Capture the cell that displays the provided text and extract its (X, Y) central coordinate. 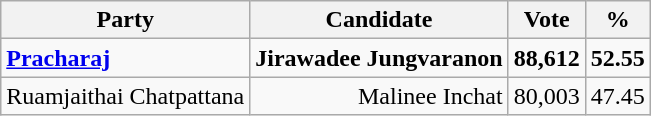
Jirawadee Jungvaranon (379, 58)
Ruamjaithai Chatpattana (126, 96)
80,003 (546, 96)
88,612 (546, 58)
Candidate (379, 20)
Pracharaj (126, 58)
Vote (546, 20)
% (618, 20)
52.55 (618, 58)
Party (126, 20)
Malinee Inchat (379, 96)
47.45 (618, 96)
